Identify which cell holds the provided text, then report its [X, Y] central coordinate. 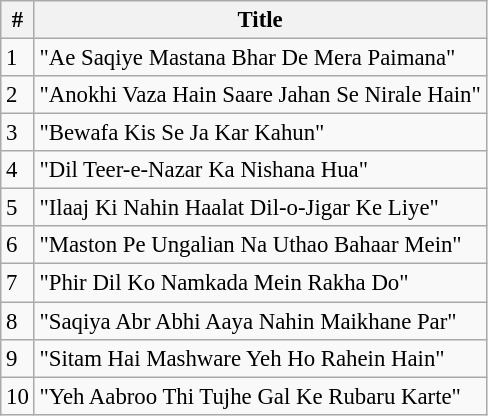
"Bewafa Kis Se Ja Kar Kahun" [260, 133]
4 [18, 170]
2 [18, 95]
"Phir Dil Ko Namkada Mein Rakha Do" [260, 283]
9 [18, 358]
"Maston Pe Ungalian Na Uthao Bahaar Mein" [260, 245]
"Saqiya Abr Abhi Aaya Nahin Maikhane Par" [260, 321]
# [18, 20]
5 [18, 208]
10 [18, 396]
3 [18, 133]
Title [260, 20]
"Ilaaj Ki Nahin Haalat Dil-o-Jigar Ke Liye" [260, 208]
7 [18, 283]
"Ae Saqiye Mastana Bhar De Mera Paimana" [260, 58]
6 [18, 245]
8 [18, 321]
"Yeh Aabroo Thi Tujhe Gal Ke Rubaru Karte" [260, 396]
"Anokhi Vaza Hain Saare Jahan Se Nirale Hain" [260, 95]
"Sitam Hai Mashware Yeh Ho Rahein Hain" [260, 358]
1 [18, 58]
"Dil Teer-e-Nazar Ka Nishana Hua" [260, 170]
